Identify which cell holds the provided text, then report its [X, Y] central coordinate. 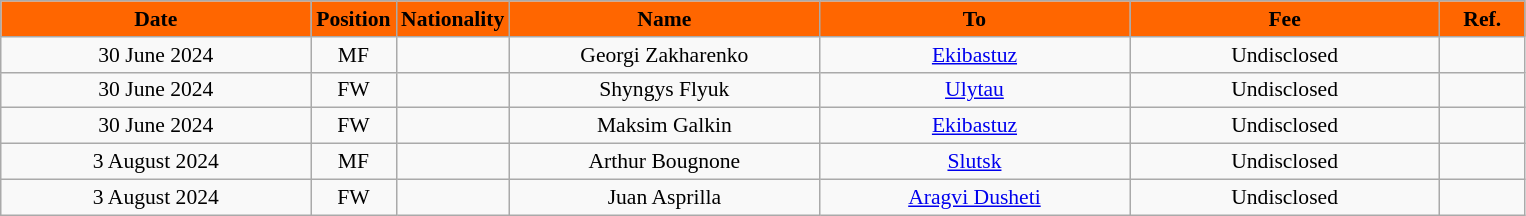
Name [664, 19]
Shyngys Flyuk [664, 90]
Georgi Zakharenko [664, 55]
Slutsk [974, 162]
Ref. [1482, 19]
Arthur Bougnone [664, 162]
Date [156, 19]
Juan Asprilla [664, 197]
Nationality [452, 19]
Ulytau [974, 90]
Position [354, 19]
Maksim Galkin [664, 126]
Aragvi Dusheti [974, 197]
Fee [1285, 19]
To [974, 19]
